Provide the (X, Y) coordinate of the cell's center where the given text is located.  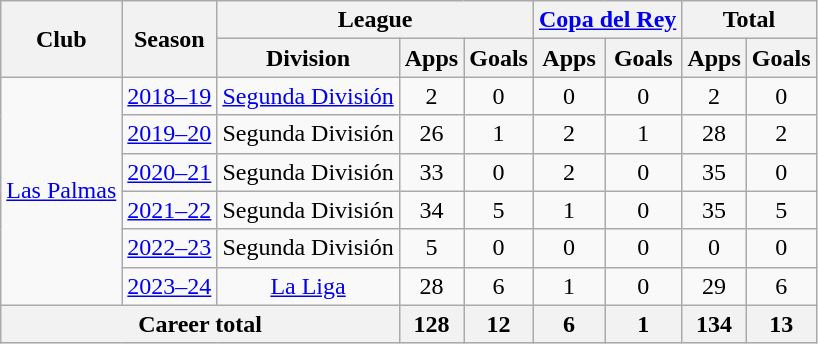
Club (62, 39)
134 (714, 324)
26 (431, 134)
Las Palmas (62, 191)
12 (499, 324)
29 (714, 286)
Season (170, 39)
Career total (200, 324)
34 (431, 210)
2021–22 (170, 210)
La Liga (308, 286)
2018–19 (170, 96)
League (376, 20)
Division (308, 58)
2022–23 (170, 248)
Copa del Rey (607, 20)
13 (781, 324)
2020–21 (170, 172)
2019–20 (170, 134)
128 (431, 324)
33 (431, 172)
Total (749, 20)
2023–24 (170, 286)
